Provide the (X, Y) coordinate of the cell's center where the given text is located.  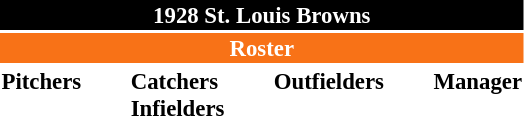
1928 St. Louis Browns (262, 15)
Roster (262, 48)
